Capture the cell that displays the provided text and extract its [X, Y] central coordinate. 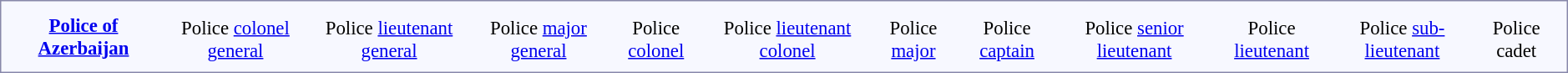
Police colonel general [235, 39]
Police sub-lieutenant [1403, 39]
Police cadet [1516, 39]
Police major [913, 39]
Police lieutenant colonel [787, 39]
Police lieutenant [1272, 39]
Police senior lieutenant [1134, 39]
Police lieutenant general [389, 39]
Police captain [1007, 39]
Police colonel [656, 39]
Police major general [538, 39]
Police of Azerbaijan [83, 37]
